Provide the [x, y] coordinate of the cell's center where the given text is located.  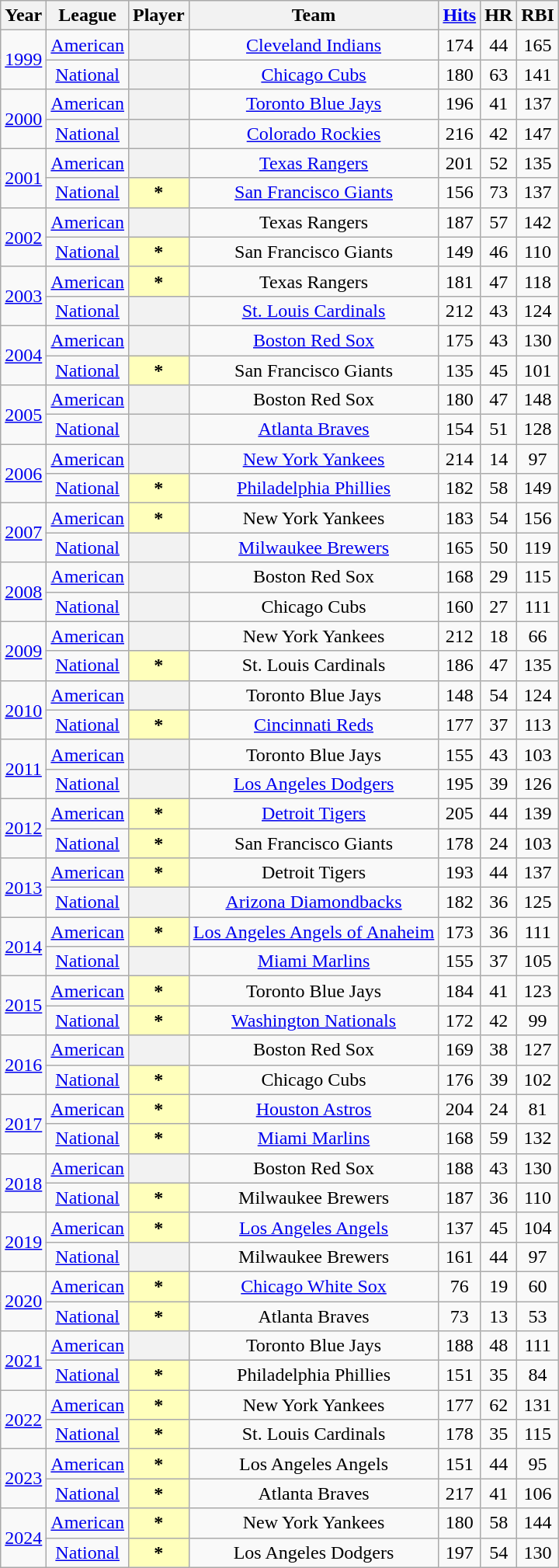
76 [460, 1286]
2000 [23, 119]
183 [460, 518]
2005 [23, 415]
1999 [23, 60]
Los Angeles Angels of Anaheim [314, 932]
2011 [23, 769]
2014 [23, 947]
119 [538, 548]
51 [498, 429]
62 [498, 1405]
2015 [23, 1006]
144 [538, 1523]
126 [538, 784]
Hits [460, 16]
113 [538, 725]
118 [538, 281]
63 [498, 75]
186 [460, 666]
2016 [23, 1065]
176 [460, 1080]
Player [158, 16]
2002 [23, 237]
19 [498, 1286]
2012 [23, 828]
161 [460, 1257]
2003 [23, 296]
184 [460, 991]
193 [460, 873]
50 [498, 548]
RBI [538, 16]
2022 [23, 1420]
Washington Nationals [314, 1020]
Team [314, 16]
216 [460, 134]
2020 [23, 1301]
53 [538, 1316]
60 [538, 1286]
205 [460, 813]
123 [538, 991]
13 [498, 1316]
2004 [23, 355]
181 [460, 281]
Chicago White Sox [314, 1286]
101 [538, 370]
127 [538, 1050]
106 [538, 1493]
57 [498, 222]
95 [538, 1464]
131 [538, 1405]
169 [460, 1050]
27 [498, 607]
Colorado Rockies [314, 134]
104 [538, 1227]
2017 [23, 1124]
84 [538, 1375]
2021 [23, 1361]
2007 [23, 533]
172 [460, 1020]
52 [498, 163]
201 [460, 163]
League [88, 16]
142 [538, 222]
102 [538, 1080]
Cleveland Indians [314, 45]
2023 [23, 1479]
2024 [23, 1538]
2009 [23, 651]
217 [460, 1493]
59 [498, 1139]
173 [460, 932]
196 [460, 104]
Cincinnati Reds [314, 725]
46 [498, 252]
38 [498, 1050]
Houston Astros [314, 1109]
2006 [23, 474]
99 [538, 1020]
81 [538, 1109]
132 [538, 1139]
141 [538, 75]
147 [538, 134]
2013 [23, 888]
Arizona Diamondbacks [314, 902]
66 [538, 636]
48 [498, 1346]
2010 [23, 710]
HR [498, 16]
18 [498, 636]
29 [498, 577]
2008 [23, 592]
204 [460, 1109]
160 [460, 607]
105 [538, 961]
2018 [23, 1183]
197 [460, 1552]
Year [23, 16]
195 [460, 784]
125 [538, 902]
174 [460, 45]
139 [538, 813]
175 [460, 340]
154 [460, 429]
2019 [23, 1242]
214 [460, 459]
2001 [23, 178]
14 [498, 459]
128 [538, 429]
